From the cell containing the given text, extract its center point as (x, y) coordinate. 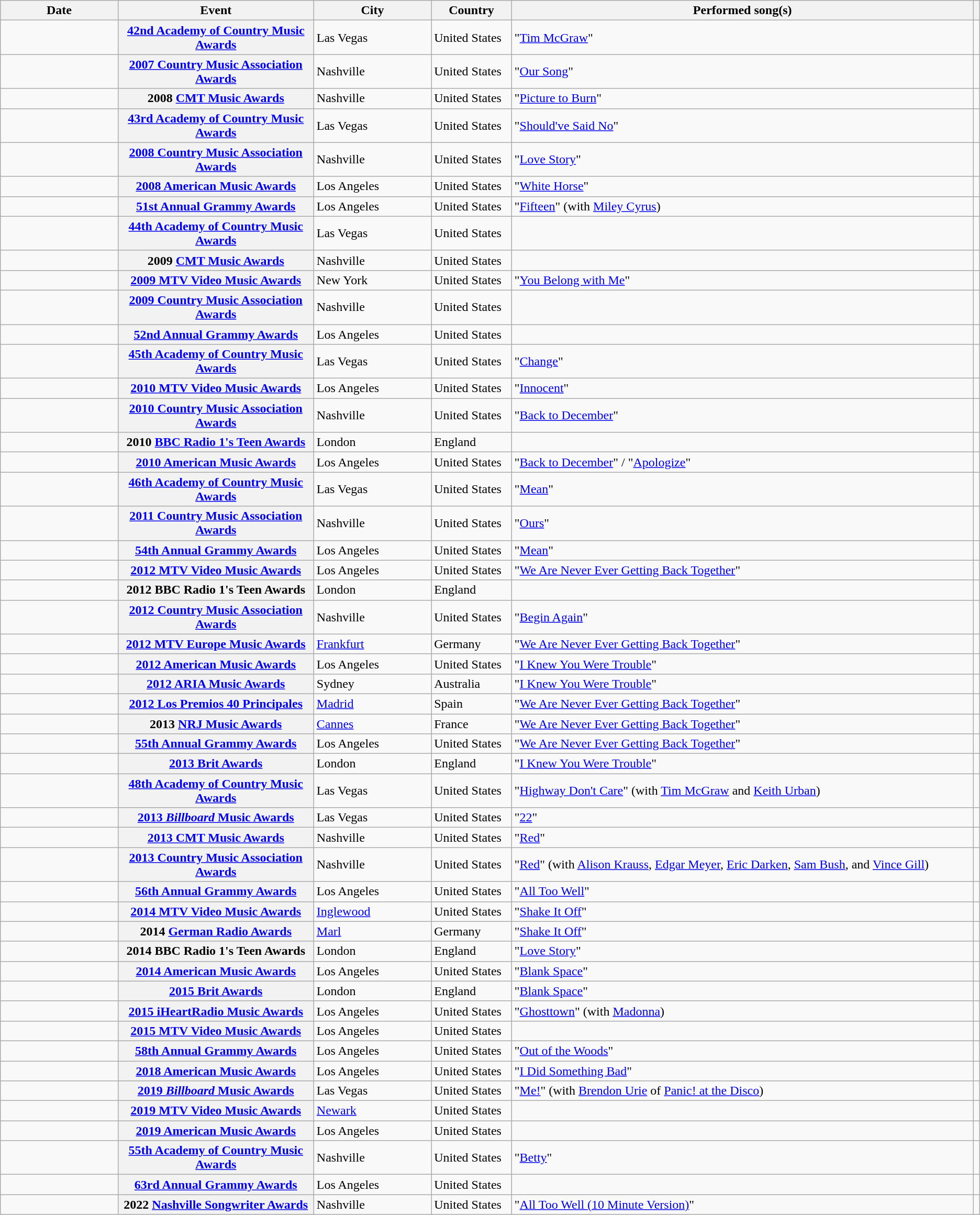
Sydney (372, 684)
46th Academy of Country Music Awards (216, 489)
2010 BBC Radio 1's Teen Awards (216, 442)
2022 Nashville Songwriter Awards (216, 1205)
2012 ARIA Music Awards (216, 684)
"Picture to Burn" (742, 98)
Event (216, 10)
2009 Country Music Association Awards (216, 307)
63rd Annual Grammy Awards (216, 1185)
"Ours" (742, 523)
2014 MTV Video Music Awards (216, 911)
2018 American Music Awards (216, 1071)
2013 Brit Awards (216, 764)
55th Academy of Country Music Awards (216, 1158)
52nd Annual Grammy Awards (216, 335)
2010 MTV Video Music Awards (216, 388)
2008 CMT Music Awards (216, 98)
Inglewood (372, 911)
"Should've Said No" (742, 126)
45th Academy of Country Music Awards (216, 361)
51st Annual Grammy Awards (216, 206)
42nd Academy of Country Music Awards (216, 38)
48th Academy of Country Music Awards (216, 790)
"Back to December" (742, 416)
2007 Country Music Association Awards (216, 71)
2012 Country Music Association Awards (216, 617)
"Red" (with Alison Krauss, Edgar Meyer, Eric Darken, Sam Bush, and Vince Gill) (742, 865)
Australia (472, 684)
New York (372, 280)
"Begin Again" (742, 617)
"Innocent" (742, 388)
"Fifteen" (with Miley Cyrus) (742, 206)
France (472, 724)
City (372, 10)
"Highway Don't Care" (with Tim McGraw and Keith Urban) (742, 790)
54th Annual Grammy Awards (216, 550)
2013 Country Music Association Awards (216, 865)
"Back to December" / "Apologize" (742, 462)
"Ghosttown" (with Madonna) (742, 1011)
2012 MTV Europe Music Awards (216, 644)
2012 MTV Video Music Awards (216, 570)
44th Academy of Country Music Awards (216, 233)
2012 American Music Awards (216, 664)
Country (472, 10)
"White Horse" (742, 186)
2008 Country Music Association Awards (216, 159)
Newark (372, 1111)
"You Belong with Me" (742, 280)
"All Too Well" (742, 891)
2013 CMT Music Awards (216, 838)
2014 American Music Awards (216, 971)
"Change" (742, 361)
"Red" (742, 838)
"Out of the Woods" (742, 1051)
Madrid (372, 704)
2012 BBC Radio 1's Teen Awards (216, 590)
2013 NRJ Music Awards (216, 724)
2013 Billboard Music Awards (216, 818)
2019 American Music Awards (216, 1131)
Cannes (372, 724)
Frankfurt (372, 644)
55th Annual Grammy Awards (216, 744)
"Our Song" (742, 71)
2015 MTV Video Music Awards (216, 1031)
"Tim McGraw" (742, 38)
"Betty" (742, 1158)
Marl (372, 931)
Spain (472, 704)
43rd Academy of Country Music Awards (216, 126)
2015 Brit Awards (216, 991)
2019 MTV Video Music Awards (216, 1111)
2008 American Music Awards (216, 186)
2010 Country Music Association Awards (216, 416)
2009 MTV Video Music Awards (216, 280)
Date (59, 10)
2012 Los Premios 40 Principales (216, 704)
2009 CMT Music Awards (216, 260)
56th Annual Grammy Awards (216, 891)
2019 Billboard Music Awards (216, 1091)
"All Too Well (10 Minute Version)" (742, 1205)
58th Annual Grammy Awards (216, 1051)
2014 German Radio Awards (216, 931)
"22" (742, 818)
2011 Country Music Association Awards (216, 523)
"Me!" (with Brendon Urie of Panic! at the Disco) (742, 1091)
"I Did Something Bad" (742, 1071)
2015 iHeartRadio Music Awards (216, 1011)
Performed song(s) (742, 10)
2014 BBC Radio 1's Teen Awards (216, 951)
2010 American Music Awards (216, 462)
